For the text-containing cell, return its midpoint in [x, y] coordinate format. 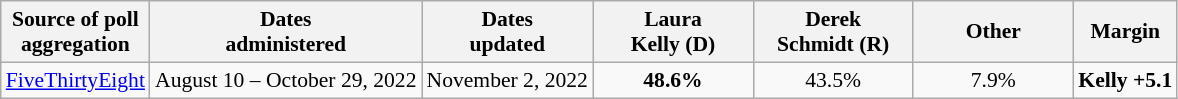
7.9% [993, 80]
Datesupdated [508, 32]
August 10 – October 29, 2022 [286, 80]
Other [993, 32]
Datesadministered [286, 32]
LauraKelly (D) [673, 32]
Source of pollaggregation [76, 32]
43.5% [833, 80]
48.6% [673, 80]
FiveThirtyEight [76, 80]
Kelly +5.1 [1125, 80]
Margin [1125, 32]
November 2, 2022 [508, 80]
DerekSchmidt (R) [833, 32]
